Determine the [x, y] coordinate at the center of the cell enclosing the given text.  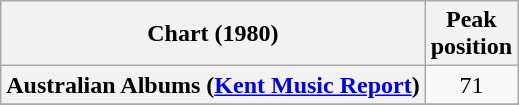
71 [471, 85]
Australian Albums (Kent Music Report) [213, 85]
Chart (1980) [213, 34]
Peakposition [471, 34]
